Search for the cell housing the specified text and yield its [x, y] center coordinate. 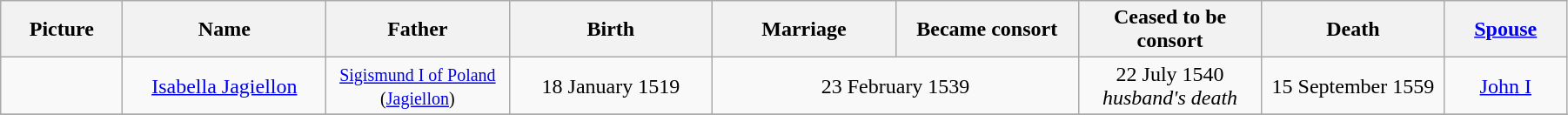
Ceased to be consort [1169, 30]
Spouse [1505, 30]
Isabella Jagiellon [224, 85]
18 January 1519 [611, 85]
Death [1353, 30]
15 September 1559 [1353, 85]
John I [1505, 85]
Birth [611, 30]
Marriage [804, 30]
Name [224, 30]
Father [418, 30]
22 July 1540husband's death [1169, 85]
Became consort [987, 30]
23 February 1539 [896, 85]
Picture [62, 30]
Sigismund I of Poland(Jagiellon) [418, 85]
